Provide the (X, Y) coordinate of the cell's center where the given text is located.  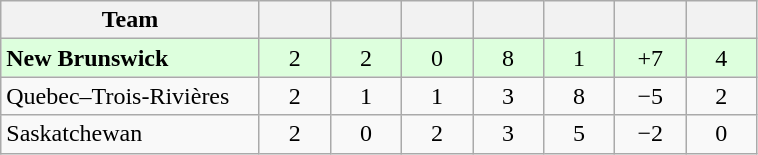
+7 (650, 58)
4 (722, 58)
−5 (650, 96)
−2 (650, 134)
New Brunswick (130, 58)
5 (580, 134)
Saskatchewan (130, 134)
Quebec–Trois-Rivières (130, 96)
Team (130, 20)
